Provide the [X, Y] coordinate of the cell's center where the given text is located.  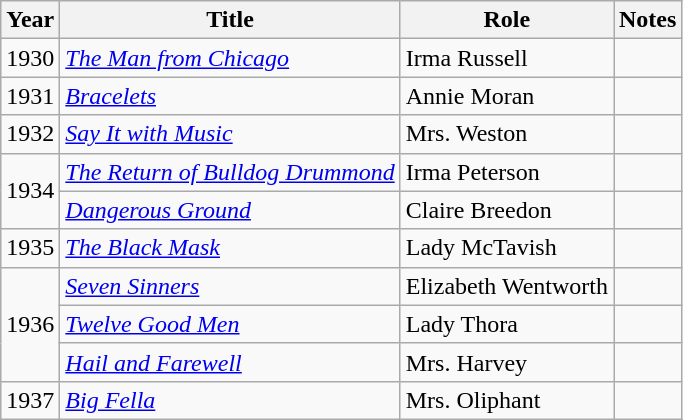
Irma Peterson [506, 172]
Irma Russell [506, 58]
Annie Moran [506, 96]
1932 [30, 134]
Hail and Farewell [230, 362]
1931 [30, 96]
Mrs. Harvey [506, 362]
Mrs. Weston [506, 134]
Role [506, 20]
1934 [30, 191]
Twelve Good Men [230, 324]
Lady Thora [506, 324]
1936 [30, 324]
Big Fella [230, 400]
Dangerous Ground [230, 210]
Title [230, 20]
Bracelets [230, 96]
Year [30, 20]
1930 [30, 58]
Say It with Music [230, 134]
Lady McTavish [506, 248]
The Return of Bulldog Drummond [230, 172]
Mrs. Oliphant [506, 400]
Seven Sinners [230, 286]
Notes [648, 20]
The Black Mask [230, 248]
Claire Breedon [506, 210]
The Man from Chicago [230, 58]
1935 [30, 248]
1937 [30, 400]
Elizabeth Wentworth [506, 286]
